Scan for the cell matching the given text and deliver its [x, y] coordinate at center. 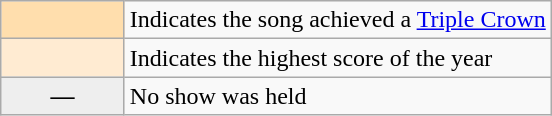
No show was held [338, 96]
Indicates the song achieved a Triple Crown [338, 20]
Indicates the highest score of the year [338, 58]
— [63, 96]
